Capture the cell that displays the provided text and extract its [x, y] central coordinate. 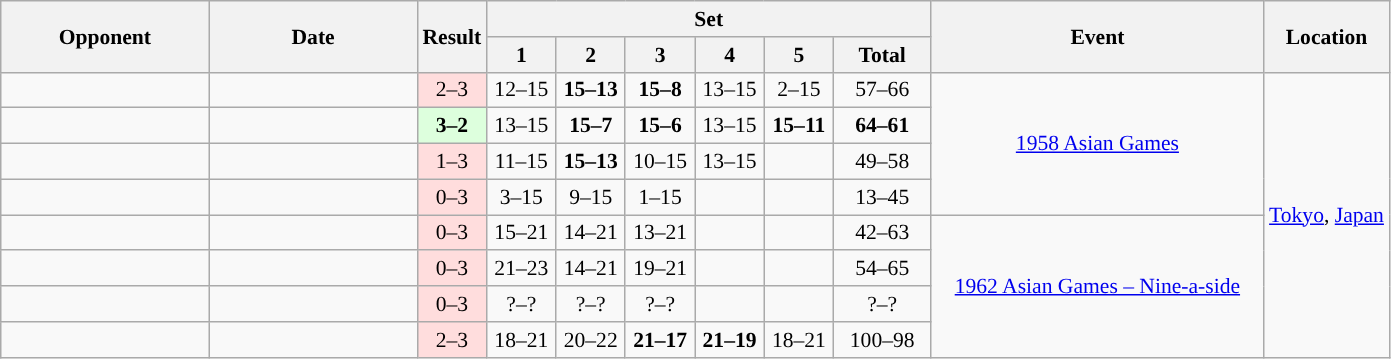
3–2 [452, 126]
19–21 [660, 269]
5 [798, 55]
9–15 [590, 197]
10–15 [660, 162]
20–22 [590, 340]
57–66 [882, 90]
100–98 [882, 340]
11–15 [522, 162]
21–17 [660, 340]
Result [452, 36]
49–58 [882, 162]
1 [522, 55]
Set [709, 19]
2 [590, 55]
Total [882, 55]
Opponent [105, 36]
2–15 [798, 90]
15–6 [660, 126]
15–7 [590, 126]
1958 Asian Games [1098, 143]
21–23 [522, 269]
Tokyo, Japan [1326, 214]
54–65 [882, 269]
3–15 [522, 197]
1–3 [452, 162]
15–8 [660, 90]
13–45 [882, 197]
Event [1098, 36]
64–61 [882, 126]
13–21 [660, 233]
4 [730, 55]
42–63 [882, 233]
1962 Asian Games – Nine-a-side [1098, 286]
Location [1326, 36]
12–15 [522, 90]
1–15 [660, 197]
15–21 [522, 233]
21–19 [730, 340]
15–11 [798, 126]
Date [313, 36]
3 [660, 55]
